From the cell containing the given text, extract its center point as [X, Y] coordinate. 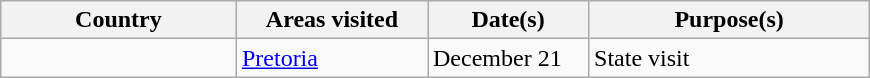
Pretoria [332, 58]
Date(s) [508, 20]
State visit [730, 58]
December 21 [508, 58]
Purpose(s) [730, 20]
Areas visited [332, 20]
Country [118, 20]
